Output the (x, y) coordinate of the center of the cell containing the given text.  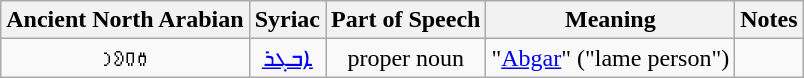
Syriac (287, 20)
"Abgar" ("lame person") (610, 58)
Meaning (610, 20)
𐪑𐪈𐪔𐪇 (125, 58)
Part of Speech (406, 20)
proper noun (406, 58)
Notes (769, 20)
ܐܒܓܪ (287, 58)
Ancient North Arabian (125, 20)
